Return (X, Y) of the center of cell containing provided text 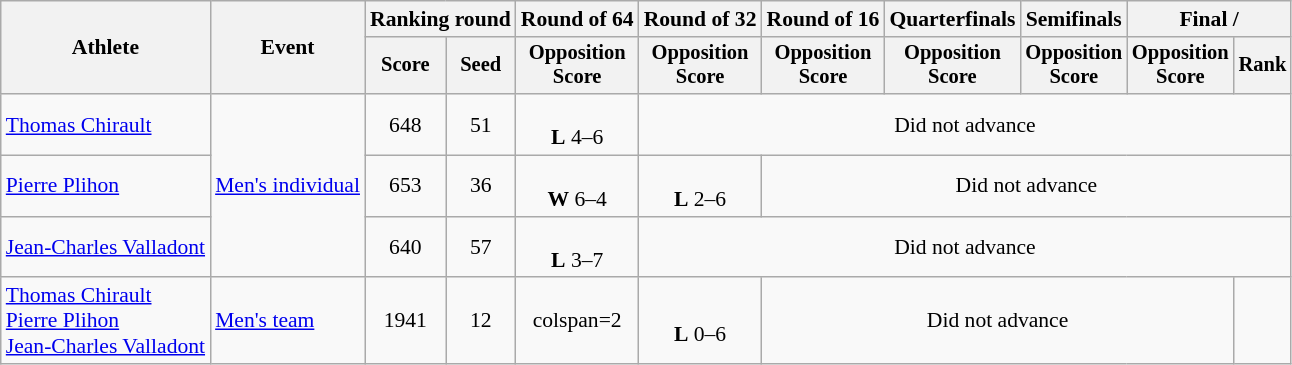
Seed (481, 66)
1941 (406, 322)
Round of 16 (824, 19)
Men's individual (288, 186)
653 (406, 186)
Ranking round (440, 19)
Athlete (106, 48)
L 0–6 (700, 322)
L 3–7 (578, 248)
Men's team (288, 322)
Round of 64 (578, 19)
12 (481, 322)
Semifinals (1074, 19)
Quarterfinals (952, 19)
51 (481, 124)
Pierre Plihon (106, 186)
Score (406, 66)
colspan=2 (578, 322)
36 (481, 186)
Rank (1263, 66)
640 (406, 248)
L 4–6 (578, 124)
L 2–6 (700, 186)
W 6–4 (578, 186)
57 (481, 248)
Event (288, 48)
Thomas Chirault (106, 124)
Round of 32 (700, 19)
Final / (1209, 19)
Thomas ChiraultPierre PlihonJean-Charles Valladont (106, 322)
Jean-Charles Valladont (106, 248)
648 (406, 124)
